Output the (x, y) coordinate of the center of the cell containing the given text.  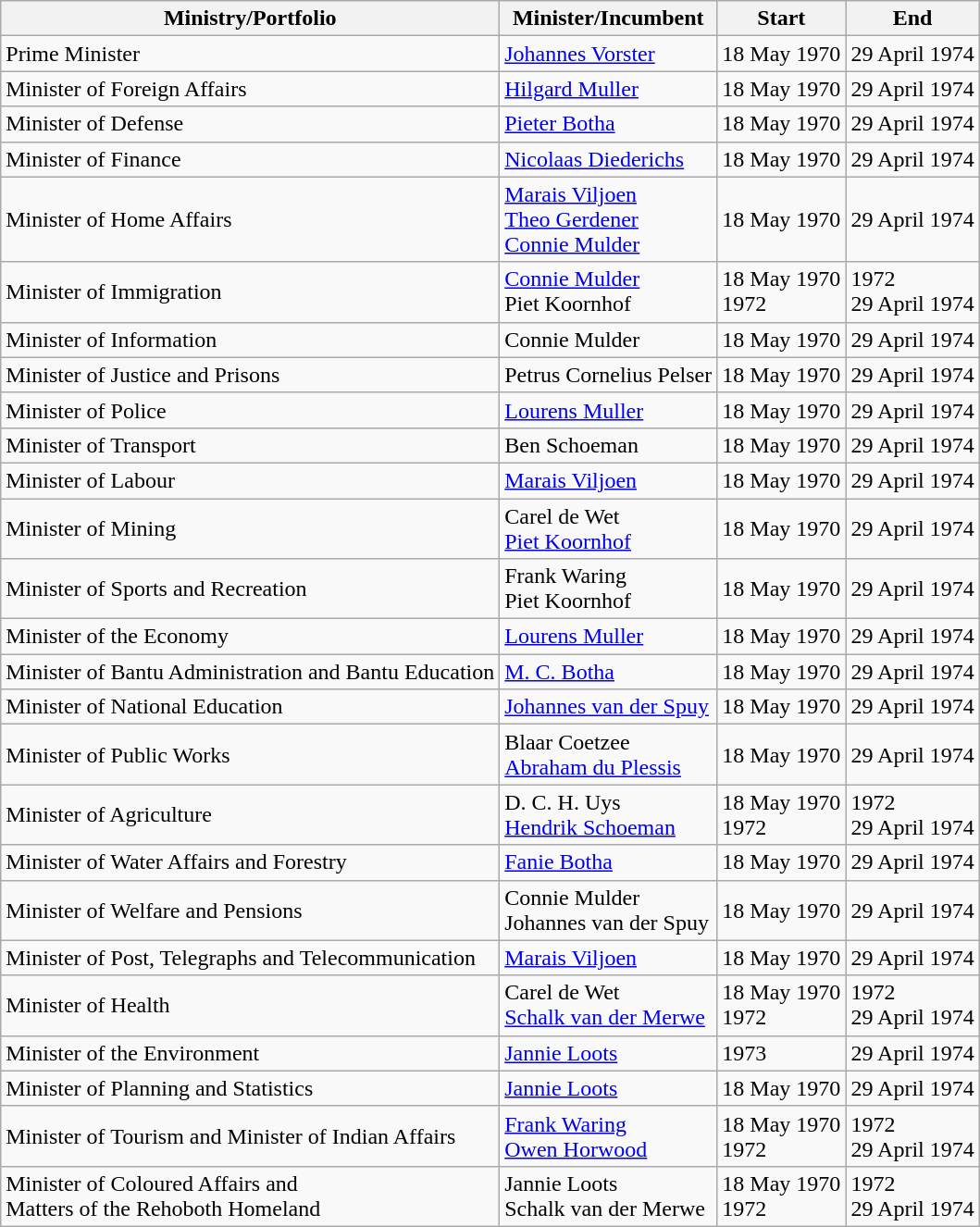
Blaar CoetzeeAbraham du Plessis (609, 755)
Minister of Tourism and Minister of Indian Affairs (250, 1136)
D. C. H. UysHendrik Schoeman (609, 814)
Minister of Defense (250, 124)
Minister of Welfare and Pensions (250, 911)
Minister of Finance (250, 159)
Minister of Justice and Prisons (250, 375)
Ben Schoeman (609, 445)
Minister of Water Affairs and Forestry (250, 862)
Connie MulderJohannes van der Spuy (609, 911)
Minister of Information (250, 340)
Minister of Planning and Statistics (250, 1088)
Carel de WetPiet Koornhof (609, 527)
1973 (781, 1053)
Carel de WetSchalk van der Merwe (609, 1005)
Minister of Transport (250, 445)
Ministry/Portfolio (250, 19)
Jannie LootsSchalk van der Merwe (609, 1196)
Marais ViljoenTheo GerdenerConnie Mulder (609, 219)
Minister/Incumbent (609, 19)
Minister of Post, Telegraphs and Telecommunication (250, 958)
Minister of Labour (250, 480)
Minister of the Economy (250, 637)
Prime Minister (250, 54)
Minister of Public Works (250, 755)
Minister of Sports and Recreation (250, 589)
Minister of Foreign Affairs (250, 89)
Minister of Home Affairs (250, 219)
Minister of the Environment (250, 1053)
Minister of Health (250, 1005)
Nicolaas Diederichs (609, 159)
Connie MulderPiet Koornhof (609, 292)
Start (781, 19)
Johannes van der Spuy (609, 707)
Johannes Vorster (609, 54)
Minister of Bantu Administration and Bantu Education (250, 672)
End (912, 19)
Minister of Agriculture (250, 814)
Fanie Botha (609, 862)
Connie Mulder (609, 340)
Minister of Immigration (250, 292)
Minister of Mining (250, 527)
Frank WaringPiet Koornhof (609, 589)
Minister of Police (250, 410)
Hilgard Muller (609, 89)
Minister of Coloured Affairs andMatters of the Rehoboth Homeland (250, 1196)
Petrus Cornelius Pelser (609, 375)
M. C. Botha (609, 672)
Minister of National Education (250, 707)
Frank WaringOwen Horwood (609, 1136)
Pieter Botha (609, 124)
